Detect which cell encompasses the target text, then output its (x, y) center coordinate. 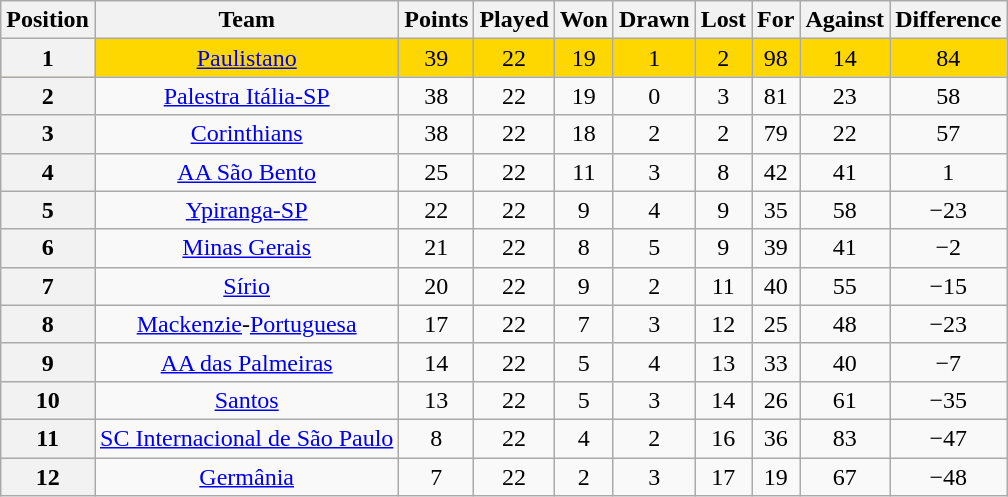
20 (436, 286)
Mackenzie-Portuguesa (246, 324)
Against (845, 20)
Team (246, 20)
Corinthians (246, 134)
Position (48, 20)
AA das Palmeiras (246, 362)
Lost (723, 20)
6 (48, 248)
−47 (948, 438)
Sírio (246, 286)
21 (436, 248)
AA São Bento (246, 172)
−48 (948, 477)
83 (845, 438)
81 (776, 96)
−2 (948, 248)
Won (584, 20)
23 (845, 96)
18 (584, 134)
SC Internacional de São Paulo (246, 438)
79 (776, 134)
16 (723, 438)
Minas Gerais (246, 248)
Ypiranga-SP (246, 210)
Germânia (246, 477)
36 (776, 438)
−15 (948, 286)
Difference (948, 20)
Palestra Itália-SP (246, 96)
57 (948, 134)
Santos (246, 400)
98 (776, 58)
61 (845, 400)
For (776, 20)
Paulistano (246, 58)
10 (48, 400)
35 (776, 210)
55 (845, 286)
0 (654, 96)
Drawn (654, 20)
26 (776, 400)
84 (948, 58)
−35 (948, 400)
67 (845, 477)
33 (776, 362)
Played (514, 20)
42 (776, 172)
48 (845, 324)
−7 (948, 362)
Points (436, 20)
